Return [X, Y] of the center of cell containing provided text 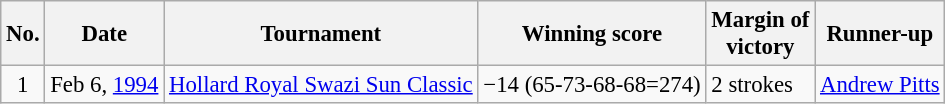
Margin ofvictory [760, 34]
Runner-up [880, 34]
Tournament [321, 34]
Winning score [592, 34]
Andrew Pitts [880, 85]
1 [23, 85]
Hollard Royal Swazi Sun Classic [321, 85]
Date [104, 34]
Feb 6, 1994 [104, 85]
−14 (65-73-68-68=274) [592, 85]
No. [23, 34]
2 strokes [760, 85]
